Find where the given text appears and provide that cell's center as [X, Y] coordinate. 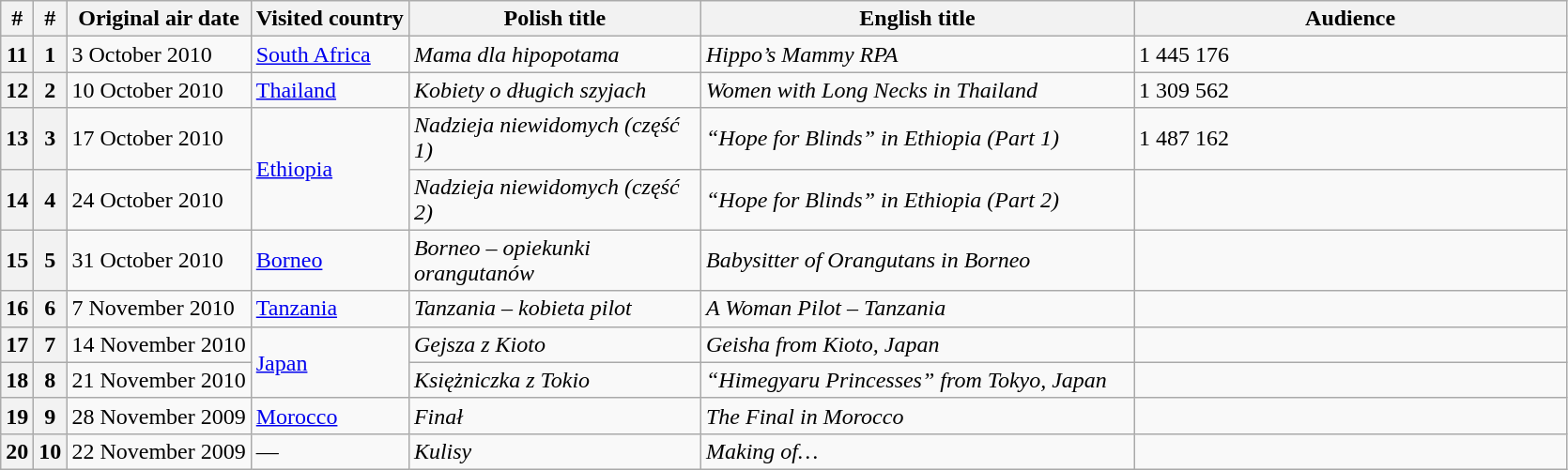
Geisha from Kioto, Japan [916, 344]
Women with Long Necks in Thailand [916, 90]
Gejsza z Kioto [554, 344]
15 [17, 261]
The Final in Morocco [916, 416]
16 [17, 309]
6 [51, 309]
A Woman Pilot – Tanzania [916, 309]
7 [51, 344]
Audience [1350, 19]
3 [51, 139]
Polish title [554, 19]
18 [17, 380]
Babysitter of Orangutans in Borneo [916, 261]
10 October 2010 [159, 90]
8 [51, 380]
South Africa [330, 54]
English title [916, 19]
“Hope for Blinds” in Ethiopia (Part 1) [916, 139]
13 [17, 139]
Morocco [330, 416]
Borneo [330, 261]
17 [17, 344]
17 October 2010 [159, 139]
2 [51, 90]
20 [17, 451]
Making of… [916, 451]
1 445 176 [1350, 54]
14 [17, 199]
Tanzania [330, 309]
“Hope for Blinds” in Ethiopia (Part 2) [916, 199]
28 November 2009 [159, 416]
Tanzania – kobieta pilot [554, 309]
21 November 2010 [159, 380]
Nadzieja niewidomych (część 1) [554, 139]
3 October 2010 [159, 54]
Mama dla hipopotama [554, 54]
31 October 2010 [159, 261]
Thailand [330, 90]
— [330, 451]
Borneo – opiekunki orangutanów [554, 261]
Finał [554, 416]
Księżniczka z Tokio [554, 380]
19 [17, 416]
9 [51, 416]
1 309 562 [1350, 90]
Hippo’s Mammy RPA [916, 54]
14 November 2010 [159, 344]
1 [51, 54]
Kulisy [554, 451]
4 [51, 199]
1 487 162 [1350, 139]
11 [17, 54]
5 [51, 261]
7 November 2010 [159, 309]
12 [17, 90]
Nadzieja niewidomych (część 2) [554, 199]
“Himegyaru Princesses” from Tokyo, Japan [916, 380]
Ethiopia [330, 169]
24 October 2010 [159, 199]
Visited country [330, 19]
Japan [330, 362]
Original air date [159, 19]
10 [51, 451]
22 November 2009 [159, 451]
Kobiety o długich szyjach [554, 90]
